For the text-containing cell, return its midpoint in [X, Y] coordinate format. 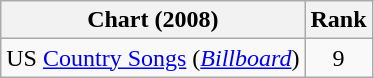
US Country Songs (Billboard) [153, 58]
Rank [338, 20]
9 [338, 58]
Chart (2008) [153, 20]
